Provide the (x, y) coordinate of the cell's center where the given text is located.  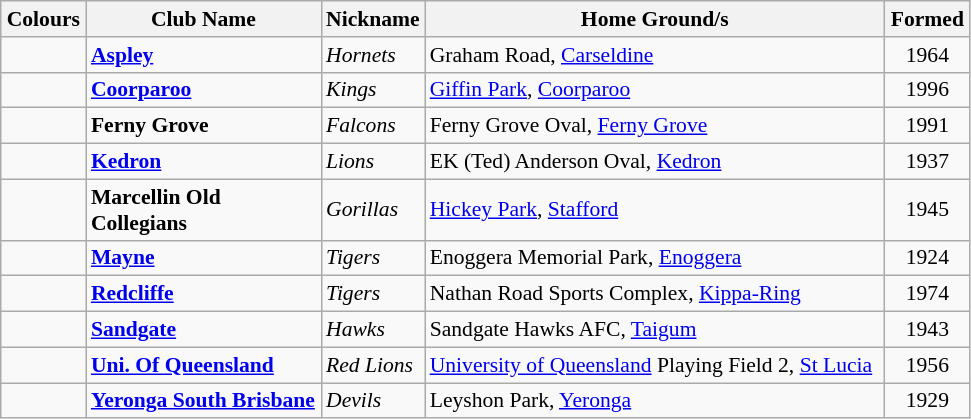
Yeronga South Brisbane (204, 401)
Enoggera Memorial Park, Enoggera (655, 258)
Red Lions (373, 365)
Redcliffe (204, 294)
Coorparoo (204, 90)
Nathan Road Sports Complex, Kippa-Ring (655, 294)
Graham Road, Carseldine (655, 55)
Falcons (373, 126)
Uni. Of Queensland (204, 365)
Nickname (373, 19)
1943 (928, 330)
1996 (928, 90)
EK (Ted) Anderson Oval, Kedron (655, 162)
Home Ground/s (655, 19)
1964 (928, 55)
Gorillas (373, 210)
1945 (928, 210)
Marcellin Old Collegians (204, 210)
Kedron (204, 162)
1974 (928, 294)
Sandgate Hawks AFC, Taigum (655, 330)
Kings (373, 90)
Sandgate (204, 330)
Hickey Park, Stafford (655, 210)
Leyshon Park, Yeronga (655, 401)
Ferny Grove Oval, Ferny Grove (655, 126)
Hawks (373, 330)
Devils (373, 401)
Hornets (373, 55)
Ferny Grove (204, 126)
1991 (928, 126)
Lions (373, 162)
Formed (928, 19)
Mayne (204, 258)
1929 (928, 401)
Aspley (204, 55)
1956 (928, 365)
Colours (44, 19)
Club Name (204, 19)
Giffin Park, Coorparoo (655, 90)
1937 (928, 162)
1924 (928, 258)
University of Queensland Playing Field 2, St Lucia (655, 365)
